From the cell containing the given text, extract its center point as (x, y) coordinate. 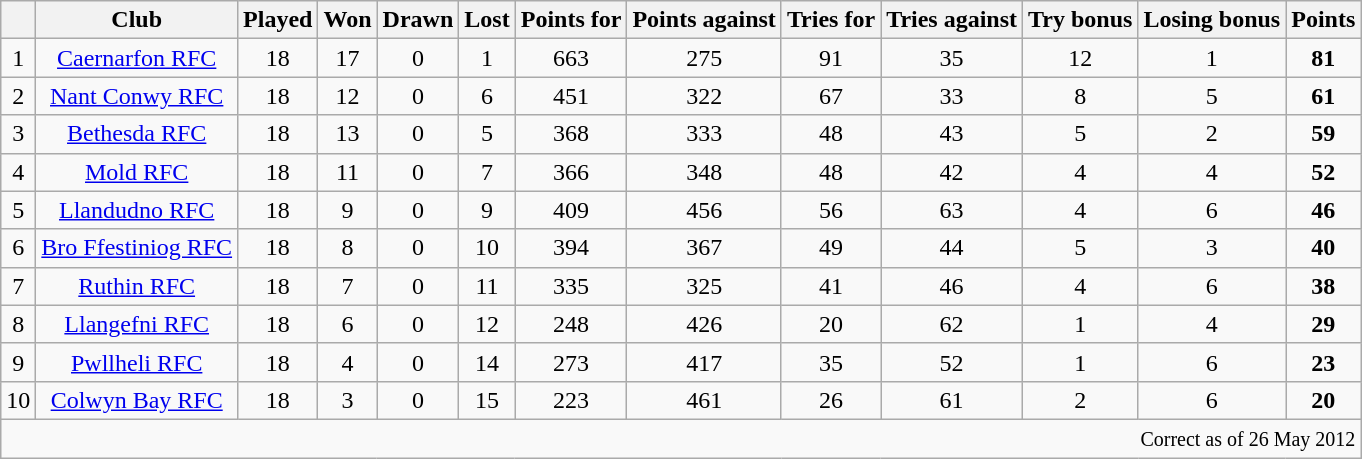
81 (1324, 58)
335 (571, 286)
Drawn (418, 20)
367 (704, 248)
426 (704, 324)
62 (952, 324)
59 (1324, 134)
333 (704, 134)
Points (1324, 20)
366 (571, 172)
56 (830, 210)
Caernarfon RFC (137, 58)
Won (348, 20)
Llangefni RFC (137, 324)
322 (704, 96)
14 (487, 362)
451 (571, 96)
38 (1324, 286)
Nant Conwy RFC (137, 96)
Points against (704, 20)
29 (1324, 324)
Try bonus (1080, 20)
Pwllheli RFC (137, 362)
461 (704, 400)
348 (704, 172)
26 (830, 400)
417 (704, 362)
17 (348, 58)
Llandudno RFC (137, 210)
273 (571, 362)
42 (952, 172)
40 (1324, 248)
43 (952, 134)
Club (137, 20)
49 (830, 248)
368 (571, 134)
Colwyn Bay RFC (137, 400)
91 (830, 58)
41 (830, 286)
248 (571, 324)
325 (704, 286)
223 (571, 400)
663 (571, 58)
44 (952, 248)
Tries for (830, 20)
409 (571, 210)
Correct as of 26 May 2012 (681, 438)
67 (830, 96)
Ruthin RFC (137, 286)
Played (278, 20)
Tries against (952, 20)
23 (1324, 362)
Bro Ffestiniog RFC (137, 248)
33 (952, 96)
Losing bonus (1212, 20)
394 (571, 248)
456 (704, 210)
Points for (571, 20)
Bethesda RFC (137, 134)
15 (487, 400)
Mold RFC (137, 172)
275 (704, 58)
63 (952, 210)
13 (348, 134)
Lost (487, 20)
